Search for the cell housing the specified text and yield its (x, y) center coordinate. 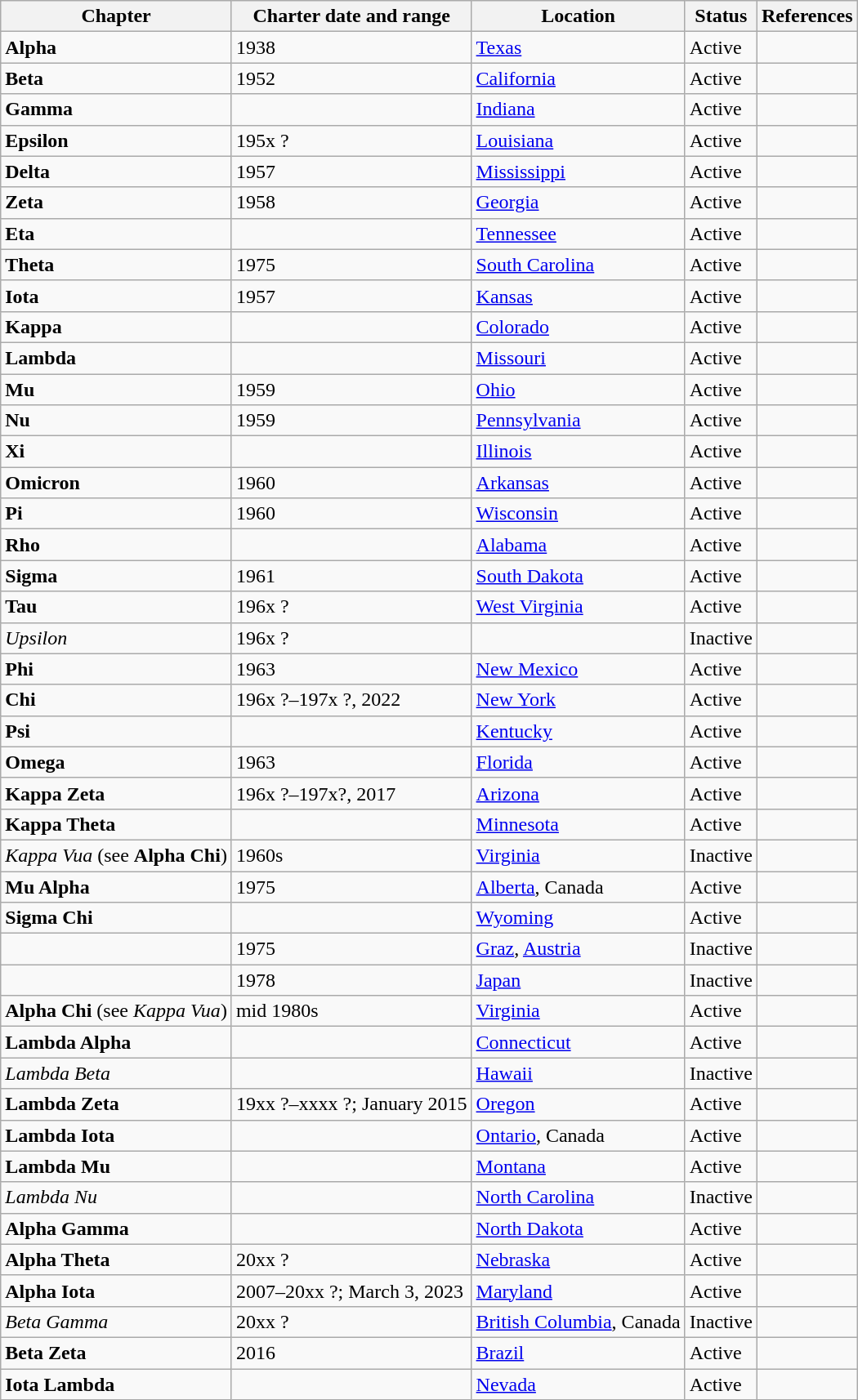
Arizona (579, 793)
1938 (351, 47)
Lambda Mu (116, 1166)
Nebraska (579, 1260)
2016 (351, 1353)
Lambda Zeta (116, 1104)
Lambda Iota (116, 1135)
1961 (351, 576)
Brazil (579, 1353)
North Dakota (579, 1228)
Lambda Beta (116, 1073)
Wyoming (579, 918)
Omicron (116, 483)
Arkansas (579, 483)
19xx ?–xxxx ?; January 2015 (351, 1104)
1960s (351, 855)
West Virginia (579, 607)
Epsilon (116, 140)
Beta Zeta (116, 1353)
Illinois (579, 452)
Hawaii (579, 1073)
Connecticut (579, 1042)
Maryland (579, 1291)
Location (579, 16)
Georgia (579, 203)
196x ?–197x?, 2017 (351, 793)
Kentucky (579, 731)
Oregon (579, 1104)
Lambda (116, 358)
Alpha (116, 47)
New York (579, 700)
Xi (116, 452)
Ohio (579, 390)
New Mexico (579, 669)
Tau (116, 607)
Nu (116, 421)
South Carolina (579, 265)
Zeta (116, 203)
Alpha Theta (116, 1260)
Iota (116, 296)
Sigma (116, 576)
195x ? (351, 140)
Chapter (116, 16)
Alpha Gamma (116, 1228)
Japan (579, 980)
Rho (116, 545)
South Dakota (579, 576)
References (807, 16)
Mu (116, 390)
Beta Gamma (116, 1322)
Gamma (116, 109)
Eta (116, 234)
Kappa Vua (see Alpha Chi) (116, 855)
Colorado (579, 327)
Tennessee (579, 234)
Pi (116, 514)
Nevada (579, 1384)
Lambda Alpha (116, 1042)
1958 (351, 203)
Status (721, 16)
2007–20xx ?; March 3, 2023 (351, 1291)
Mississippi (579, 172)
Alpha Chi (see Kappa Vua) (116, 1011)
Phi (116, 669)
Beta (116, 78)
Minnesota (579, 824)
North Carolina (579, 1197)
Upsilon (116, 638)
Psi (116, 731)
Graz, Austria (579, 949)
196x ?–197x ?, 2022 (351, 700)
Wisconsin (579, 514)
Florida (579, 762)
mid 1980s (351, 1011)
Ontario, Canada (579, 1135)
British Columbia, Canada (579, 1322)
Omega (116, 762)
Pennsylvania (579, 421)
Missouri (579, 358)
Montana (579, 1166)
Sigma Chi (116, 918)
Kappa Theta (116, 824)
Lambda Nu (116, 1197)
Louisiana (579, 140)
Alabama (579, 545)
Alpha Iota (116, 1291)
1978 (351, 980)
Chi (116, 700)
Kappa (116, 327)
Theta (116, 265)
Indiana (579, 109)
Kappa Zeta (116, 793)
1952 (351, 78)
Texas (579, 47)
Charter date and range (351, 16)
Alberta, Canada (579, 886)
Delta (116, 172)
Mu Alpha (116, 886)
California (579, 78)
Iota Lambda (116, 1384)
Kansas (579, 296)
